Return (X, Y) of the center of cell containing provided text 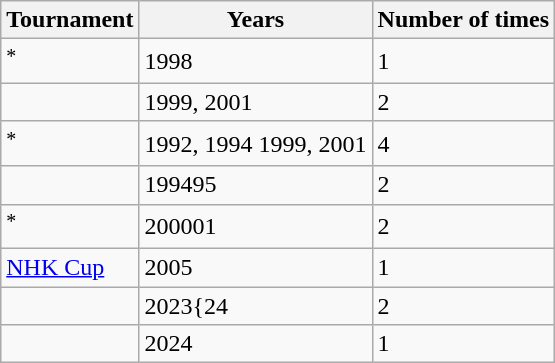
Years (256, 20)
199495 (256, 185)
Tournament (70, 20)
Number of times (464, 20)
1998 (256, 62)
2023{24 (256, 306)
1999, 2001 (256, 102)
NHK Cup (70, 268)
4 (464, 144)
1992, 1994 1999, 2001 (256, 144)
200001 (256, 226)
2024 (256, 344)
2005 (256, 268)
